For the text-containing cell, return its midpoint in (X, Y) coordinate format. 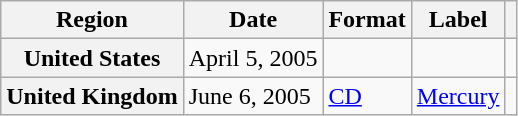
June 6, 2005 (253, 96)
Date (253, 20)
Region (92, 20)
Format (367, 20)
Mercury (458, 96)
United States (92, 58)
United Kingdom (92, 96)
Label (458, 20)
April 5, 2005 (253, 58)
CD (367, 96)
